Extract the (X, Y) coordinate from the center of the cell holding the provided text.  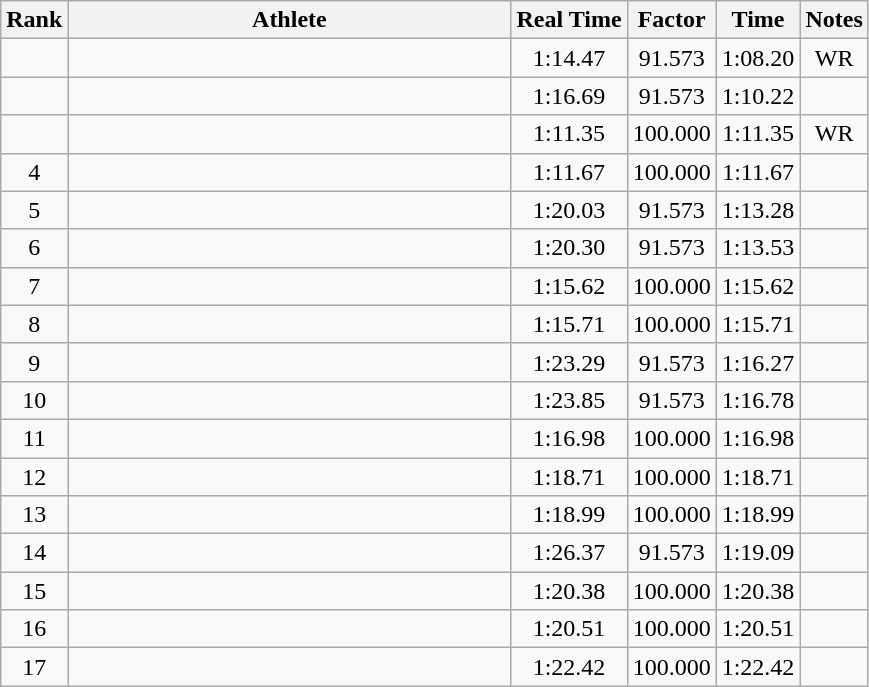
14 (34, 553)
1:13.28 (758, 210)
4 (34, 172)
Notes (834, 20)
6 (34, 248)
5 (34, 210)
1:23.85 (569, 400)
11 (34, 438)
1:14.47 (569, 58)
1:13.53 (758, 248)
Real Time (569, 20)
12 (34, 477)
10 (34, 400)
1:08.20 (758, 58)
8 (34, 324)
1:16.78 (758, 400)
15 (34, 591)
13 (34, 515)
Rank (34, 20)
1:20.03 (569, 210)
9 (34, 362)
1:16.27 (758, 362)
Athlete (290, 20)
1:20.30 (569, 248)
1:10.22 (758, 96)
16 (34, 629)
Factor (672, 20)
1:16.69 (569, 96)
1:26.37 (569, 553)
17 (34, 667)
1:19.09 (758, 553)
1:23.29 (569, 362)
7 (34, 286)
Time (758, 20)
